Output the [X, Y] coordinate of the center of the cell containing the given text.  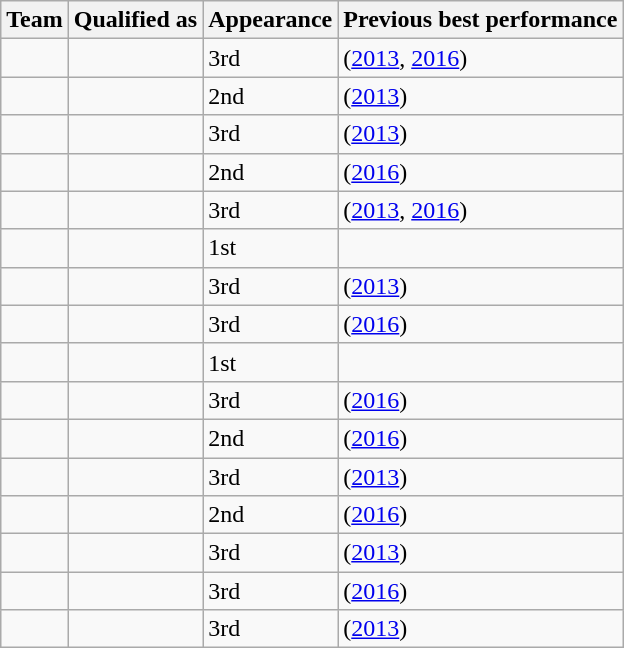
Qualified as [135, 20]
Appearance [270, 20]
Team [35, 20]
Previous best performance [480, 20]
